Output the (X, Y) coordinate of the center of the cell containing the given text.  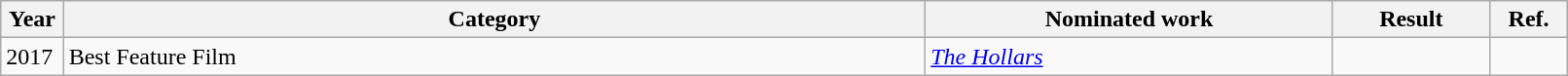
Nominated work (1129, 19)
Ref. (1528, 19)
2017 (32, 57)
Year (32, 19)
Category (494, 19)
The Hollars (1129, 57)
Best Feature Film (494, 57)
Result (1411, 19)
